Return the [X, Y] coordinate for the center point of the cell that contains the specified text.  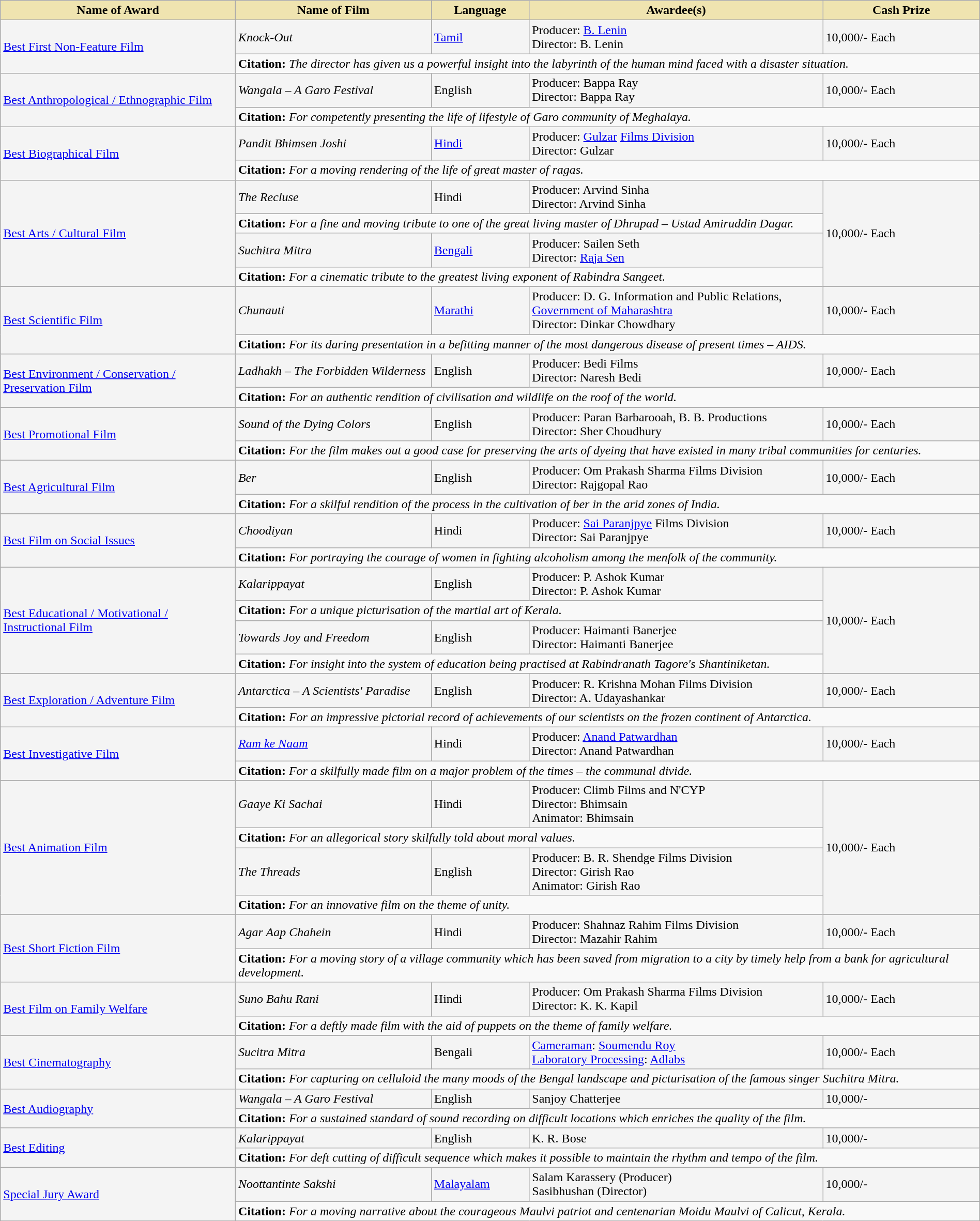
Citation: For a skilfully made film on a major problem of the times – the communal divide. [607, 771]
Producer: Haimanti BanerjeeDirector: Haimanti Banerjee [676, 637]
Cash Prize [901, 10]
Choodiyan [333, 530]
Best Exploration / Adventure Film [118, 700]
Producer: B. R. Shendge Films DivisionDirector: Girish RaoAnimator: Girish Rao [676, 872]
Special Jury Award [118, 1194]
Best Editing [118, 1148]
Suchitra Mitra [333, 250]
Best Promotional Film [118, 434]
Language [480, 10]
Awardee(s) [676, 10]
Citation: The director has given us a powerful insight into the labyrinth of the human mind faced with a disaster situation. [607, 64]
Name of Award [118, 10]
Cameraman: Soumendu RoyLaboratory Processing: Adlabs [676, 1052]
Sanjoy Chatterjee [676, 1098]
Citation: For a cinematic tribute to the greatest living exponent of Rabindra Sangeet. [529, 277]
Malayalam [480, 1184]
Citation: For a fine and moving tribute to one of the great living master of Dhrupad – Ustad Amiruddin Dagar. [529, 223]
Best Film on Social Issues [118, 541]
Best Animation Film [118, 848]
Sound of the Dying Colors [333, 424]
Producer: Shahnaz Rahim Films DivisionDirector: Mazahir Rahim [676, 932]
Best Investigative Film [118, 754]
Producer: Anand PatwardhanDirector: Anand Patwardhan [676, 743]
Best Biographical Film [118, 153]
Noottantinte Sakshi [333, 1184]
Best Scientific Film [118, 320]
Best Educational / Motivational / Instructional Film [118, 620]
Name of Film [333, 10]
Citation: For the film makes out a good case for preserving the arts of dyeing that have existed in many tribal communities for centuries. [607, 451]
Chunauti [333, 310]
Producer: Gulzar Films DivisionDirector: Gulzar [676, 144]
Pandit Bhimsen Joshi [333, 144]
Producer: Arvind SinhaDirector: Arvind Sinha [676, 196]
Best First Non-Feature Film [118, 47]
Marathi [480, 310]
Producer: D. G. Information and Public Relations, Government of MaharashtraDirector: Dinkar Chowdhary [676, 310]
The Recluse [333, 196]
Producer: Om Prakash Sharma Films DivisionDirector: Rajgopal Rao [676, 478]
Best Cinematography [118, 1062]
Citation: For an allegorical story skilfully told about moral values. [529, 838]
Citation: For a skilful rendition of the process in the cultivation of ber in the arid zones of India. [607, 504]
Ram ke Naam [333, 743]
Citation: For a moving narrative about the courageous Maulvi patriot and centenarian Moidu Maulvi of Calicut, Kerala. [607, 1211]
Towards Joy and Freedom [333, 637]
Best Film on Family Welfare [118, 1009]
Citation: For an impressive pictorial record of achievements of our scientists on the frozen continent of Antarctica. [607, 717]
Producer: Bedi FilmsDirector: Naresh Bedi [676, 371]
Suno Bahu Rani [333, 999]
Citation: For a moving rendering of the life of great master of ragas. [607, 170]
Citation: For competently presenting the life of lifestyle of Garo community of Meghalaya. [607, 117]
Sucitra Mitra [333, 1052]
Producer: Om Prakash Sharma Films DivisionDirector: K. K. Kapil [676, 999]
K. R. Bose [676, 1138]
Citation: For an authentic rendition of civilisation and wildlife on the roof of the world. [607, 398]
Producer: Bappa RayDirector: Bappa Ray [676, 90]
Producer: P. Ashok KumarDirector: P. Ashok Kumar [676, 584]
Producer: Sailen SethDirector: Raja Sen [676, 250]
Citation: For a deftly made film with the aid of puppets on the theme of family welfare. [607, 1026]
Best Environment / Conservation / Preservation Film [118, 380]
Citation: For a unique picturisation of the martial art of Kerala. [529, 610]
Ber [333, 478]
Knock-Out [333, 37]
Antarctica – A Scientists' Paradise [333, 691]
Citation: For capturing on celluloid the many moods of the Bengal landscape and picturisation of the famous singer Suchitra Mitra. [607, 1079]
The Threads [333, 872]
Producer: Climb Films and N'CYPDirector: BhimsainAnimator: Bhimsain [676, 804]
Producer: Paran Barbarooah, B. B. ProductionsDirector: Sher Choudhury [676, 424]
Tamil [480, 37]
Producer: Sai Paranjpye Films DivisionDirector: Sai Paranjpye [676, 530]
Citation: For deft cutting of difficult sequence which makes it possible to maintain the rhythm and tempo of the film. [607, 1157]
Best Audiography [118, 1108]
Ladhakh – The Forbidden Wilderness [333, 371]
Best Anthropological / Ethnographic Film [118, 100]
Salam Karassery (Producer)Sasibhushan (Director) [676, 1184]
Best Arts / Cultural Film [118, 233]
Citation: For an innovative film on the theme of unity. [529, 905]
Citation: For a sustained standard of sound recording on difficult locations which enriches the quality of the film. [607, 1118]
Gaaye Ki Sachai [333, 804]
Producer: R. Krishna Mohan Films DivisionDirector: A. Udayashankar [676, 691]
Citation: For insight into the system of education being practised at Rabindranath Tagore's Shantiniketan. [529, 664]
Citation: For portraying the courage of women in fighting alcoholism among the menfolk of the community. [607, 557]
Producer: B. LeninDirector: B. Lenin [676, 37]
Citation: For its daring presentation in a befitting manner of the most dangerous disease of present times – AIDS. [607, 344]
Best Agricultural Film [118, 487]
Agar Aap Chahein [333, 932]
Best Short Fiction Film [118, 949]
